Return the [X, Y] coordinate for the center point of the cell that contains the specified text.  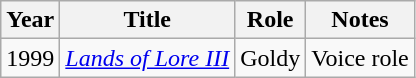
Lands of Lore III [148, 58]
Role [270, 20]
Year [30, 20]
Title [148, 20]
1999 [30, 58]
Notes [360, 20]
Goldy [270, 58]
Voice role [360, 58]
